Find where the given text appears and provide that cell's center as [X, Y] coordinate. 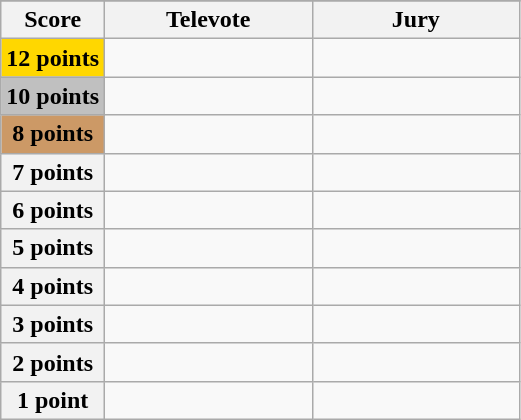
4 points [53, 286]
Jury [416, 20]
Televote [209, 20]
2 points [53, 362]
10 points [53, 96]
7 points [53, 172]
5 points [53, 248]
Score [53, 20]
3 points [53, 324]
12 points [53, 58]
8 points [53, 134]
1 point [53, 400]
6 points [53, 210]
